Search for the cell housing the specified text and yield its [X, Y] center coordinate. 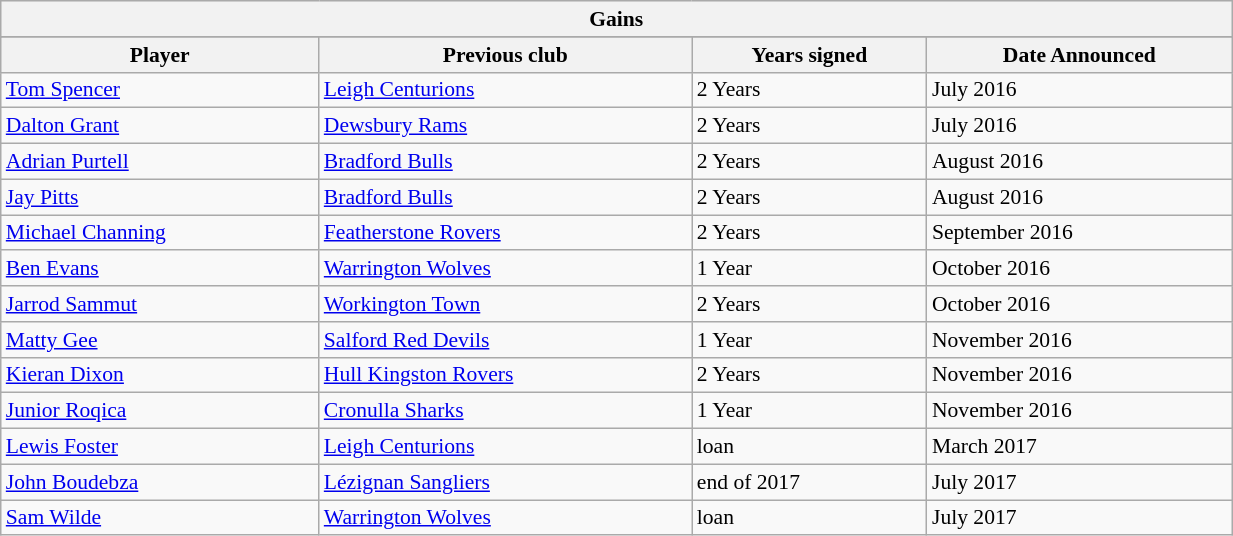
Junior Roqica [160, 411]
Adrian Purtell [160, 162]
Kieran Dixon [160, 375]
Gains [616, 19]
John Boudebza [160, 482]
Date Announced [1080, 55]
Salford Red Devils [506, 340]
Michael Channing [160, 233]
Jarrod Sammut [160, 304]
Matty Gee [160, 340]
Featherstone Rovers [506, 233]
Lézignan Sangliers [506, 482]
Tom Spencer [160, 90]
Years signed [810, 55]
Ben Evans [160, 269]
Hull Kingston Rovers [506, 375]
Sam Wilde [160, 518]
Cronulla Sharks [506, 411]
Lewis Foster [160, 447]
March 2017 [1080, 447]
Dewsbury Rams [506, 126]
Workington Town [506, 304]
Jay Pitts [160, 197]
Previous club [506, 55]
Player [160, 55]
end of 2017 [810, 482]
September 2016 [1080, 233]
Dalton Grant [160, 126]
